Determine the (X, Y) coordinate at the center of the cell enclosing the given text.  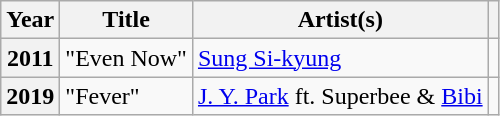
Year (30, 20)
J. Y. Park ft. Superbee & Bibi (340, 96)
"Even Now" (126, 58)
2011 (30, 58)
2019 (30, 96)
Title (126, 20)
Sung Si-kyung (340, 58)
Artist(s) (340, 20)
"Fever" (126, 96)
